Locate the cell with the specified text and output its (x, y) center coordinate. 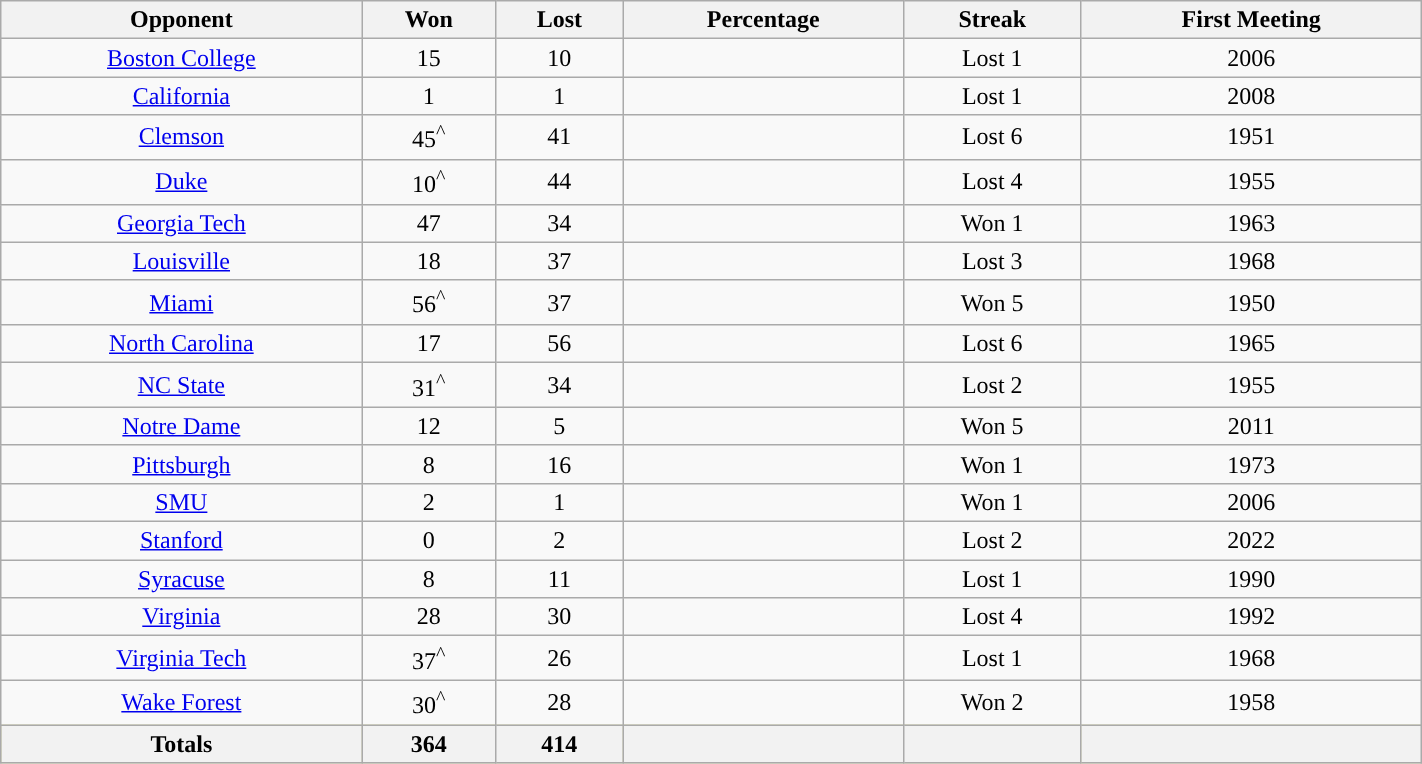
Miami (182, 302)
Boston College (182, 58)
45^ (429, 138)
44 (560, 182)
Duke (182, 182)
Streak (992, 20)
30^ (429, 702)
1963 (1251, 223)
18 (429, 261)
2022 (1251, 541)
NC State (182, 386)
1990 (1251, 579)
Totals (182, 744)
Won (429, 20)
26 (560, 658)
1958 (1251, 702)
2008 (1251, 96)
Louisville (182, 261)
Syracuse (182, 579)
California (182, 96)
10 (560, 58)
15 (429, 58)
1965 (1251, 344)
31^ (429, 386)
47 (429, 223)
10^ (429, 182)
1950 (1251, 302)
56^ (429, 302)
Notre Dame (182, 426)
37^ (429, 658)
17 (429, 344)
41 (560, 138)
Clemson (182, 138)
1973 (1251, 464)
2011 (1251, 426)
First Meeting (1251, 20)
Lost 3 (992, 261)
1951 (1251, 138)
16 (560, 464)
Virginia Tech (182, 658)
Wake Forest (182, 702)
0 (429, 541)
Percentage (763, 20)
Won 2 (992, 702)
414 (560, 744)
30 (560, 617)
12 (429, 426)
Pittsburgh (182, 464)
Georgia Tech (182, 223)
Stanford (182, 541)
56 (560, 344)
364 (429, 744)
SMU (182, 502)
North Carolina (182, 344)
11 (560, 579)
1992 (1251, 617)
Lost (560, 20)
Opponent (182, 20)
Virginia (182, 617)
5 (560, 426)
